Return (x, y) of the center of cell containing provided text 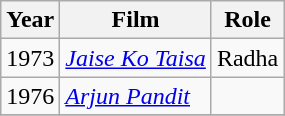
Film (136, 20)
Arjun Pandit (136, 96)
Year (30, 20)
1976 (30, 96)
Jaise Ko Taisa (136, 58)
Radha (247, 58)
Role (247, 20)
1973 (30, 58)
